Identify which cell holds the provided text, then report its [X, Y] central coordinate. 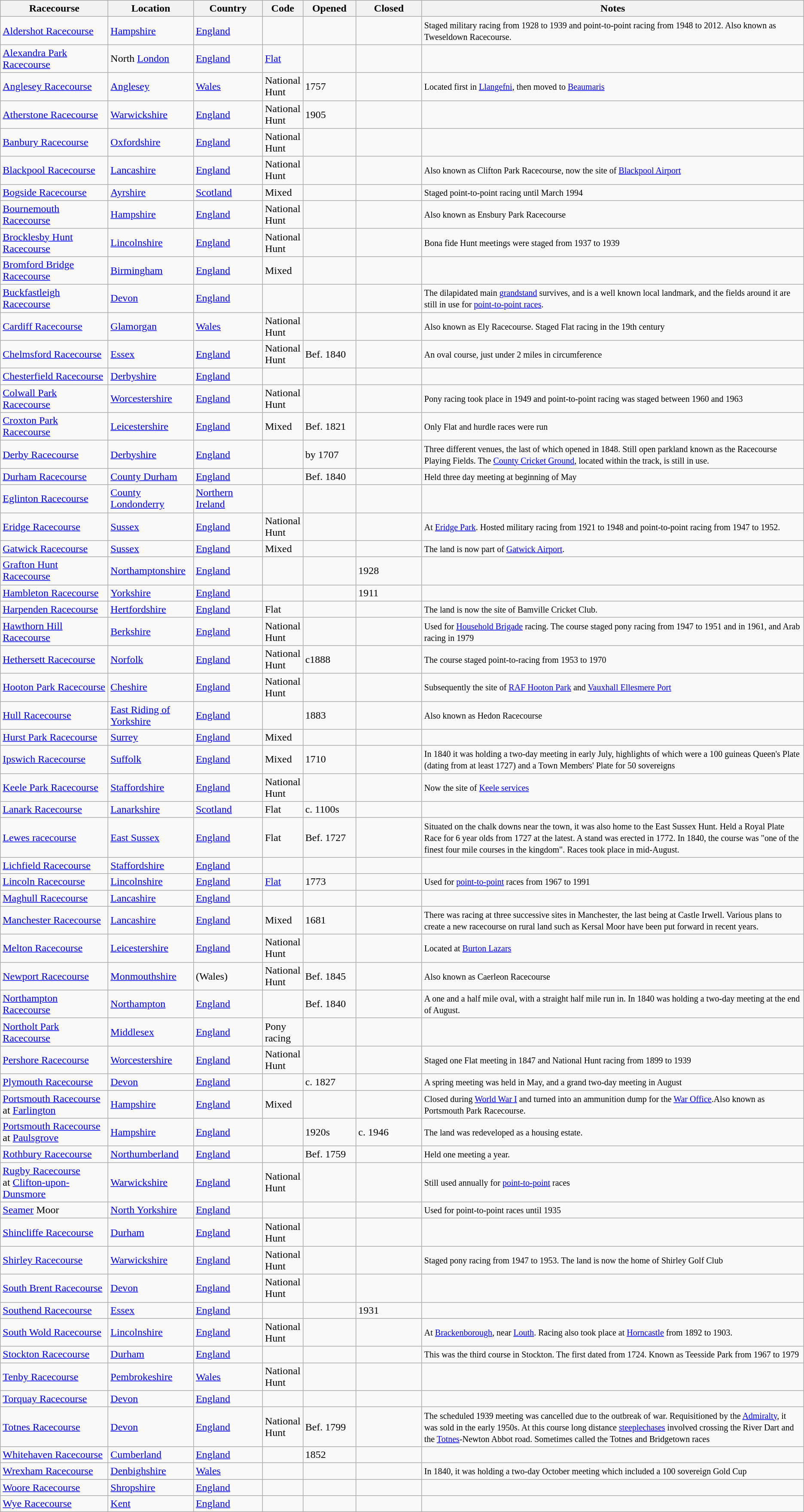
Norfolk [151, 659]
Suffolk [151, 760]
Chesterfield Racecourse [54, 376]
Bef. 1759 [329, 1154]
Northampton Racecourse [54, 1004]
Hawthorn Hill Racecourse [54, 631]
Opened [329, 9]
Bef. 1845 [329, 976]
Used for point-to-point races until 1935 [612, 1210]
1773 [329, 882]
The land is now the site of Bamville Cricket Club. [612, 609]
by 1707 [329, 454]
c. 1100s [329, 810]
Hull Racecourse [54, 715]
Anglesey [151, 87]
Grafton Hunt Racecourse [54, 571]
Bona fide Hunt meetings were staged from 1937 to 1939 [612, 242]
1911 [389, 593]
At Eridge Park. Hosted military racing from 1921 to 1948 and point-to-point racing from 1947 to 1952. [612, 526]
Birmingham [151, 270]
Staged military racing from 1928 to 1939 and point-to-point racing from 1948 to 2012. Also known as Tweseldown Racecourse. [612, 31]
c. 1827 [329, 1082]
Woore Racecourse [54, 1488]
Bromford Bridge Racecourse [54, 270]
County Londonderry [151, 499]
Melton Racecourse [54, 948]
Racecourse [54, 9]
Buckfastleigh Racecourse [54, 298]
Tenby Racecourse [54, 1376]
Lichfield Racecourse [54, 865]
Eridge Racecourse [54, 526]
The course staged point-to-racing from 1953 to 1970 [612, 659]
A one and a half mile oval, with a straight half mile run in. In 1840 was holding a two-day meeting at the end of August. [612, 1004]
Located first in Llangefni, then moved to Beaumaris [612, 87]
Staged pony racing from 1947 to 1953. The land is now the home of Shirley Golf Club [612, 1260]
Lewes racecourse [54, 838]
Cardiff Racecourse [54, 326]
Derby Racecourse [54, 454]
1928 [389, 571]
Closed [389, 9]
Colwall Park Racecourse [54, 398]
Held one meeting a year. [612, 1154]
Country [228, 9]
Kent [151, 1504]
Pershore Racecourse [54, 1060]
Denbighshire [151, 1471]
Portsmouth Racecourseat Paulsgrove [54, 1132]
1883 [329, 715]
South Brent Racecourse [54, 1288]
Pony racing took place in 1949 and point-to-point racing was staged between 1960 and 1963 [612, 398]
North London [151, 58]
Eglinton Racecourse [54, 499]
Lanark Racecourse [54, 810]
Used for Household Brigade racing. The course staged pony racing from 1947 to 1951 and in 1961, and Arab racing in 1979 [612, 631]
Subsequently the site of RAF Hooton Park and Vauxhall Ellesmere Port [612, 687]
(Wales) [228, 976]
Now the site of Keele services [612, 787]
The land was redeveloped as a housing estate. [612, 1132]
Hurst Park Racecourse [54, 738]
Whitehaven Racecourse [54, 1454]
North Yorkshire [151, 1210]
Staged point-to-point racing until March 1994 [612, 192]
Northumberland [151, 1154]
Northolt Park Racecourse [54, 1032]
Glamorgan [151, 326]
Northampton [151, 1004]
Cumberland [151, 1454]
Aldershot Racecourse [54, 31]
Notes [612, 9]
Southend Racecourse [54, 1310]
Hethersett Racecourse [54, 659]
Bef. 1821 [329, 427]
Torquay Racecourse [54, 1399]
Banbury Racecourse [54, 143]
Located at Burton Lazars [612, 948]
Bournemouth Racecourse [54, 215]
The dilapidated main grandstand survives, and is a well known local landmark, and the fields around it are still in use for point-to-point races. [612, 298]
Northamptonshire [151, 571]
Chelmsford Racecourse [54, 355]
Also known as Ely Racecourse. Staged Flat racing in the 19th century [612, 326]
Maghull Racecourse [54, 898]
Cheshire [151, 687]
Atherstone Racecourse [54, 114]
East Sussex [151, 838]
Harpenden Racecourse [54, 609]
1757 [329, 87]
Held three day meeting at beginning of May [612, 477]
Oxfordshire [151, 143]
Closed during World War I and turned into an ammunition dump for the War Office.Also known as Portsmouth Park Racecourse. [612, 1104]
1920s [329, 1132]
Gatwick Racecourse [54, 549]
Croxton Park Racecourse [54, 427]
Northern Ireland [228, 499]
Pembrokeshire [151, 1376]
Also known as Caerleon Racecourse [612, 976]
Lincoln Racecourse [54, 882]
1905 [329, 114]
Stockton Racecourse [54, 1354]
Also known as Clifton Park Racecourse, now the site of Blackpool Airport [612, 170]
An oval course, just under 2 miles in circumference [612, 355]
Berkshire [151, 631]
This was the third course in Stockton. The first dated from 1724. Known as Teesside Park from 1967 to 1979 [612, 1354]
Wrexham Racecourse [54, 1471]
Still used annually for point-to-point races [612, 1182]
Seamer Moor [54, 1210]
Also known as Ensbury Park Racecourse [612, 215]
Staged one Flat meeting in 1847 and National Hunt racing from 1899 to 1939 [612, 1060]
Durham Racecourse [54, 477]
A spring meeting was held in May, and a grand two-day meeting in August [612, 1082]
South Wold Racecourse [54, 1333]
1710 [329, 760]
Middlesex [151, 1032]
Portsmouth Racecourseat Farlington [54, 1104]
Rugby Racecourseat Clifton-upon-Dunsmore [54, 1182]
Also known as Hedon Racecourse [612, 715]
Shincliffe Racecourse [54, 1232]
Newport Racecourse [54, 976]
Shirley Racecourse [54, 1260]
Blackpool Racecourse [54, 170]
Totnes Racecourse [54, 1427]
Bef. 1727 [329, 838]
Hambleton Racecourse [54, 593]
Surrey [151, 738]
Used for point-to-point races from 1967 to 1991 [612, 882]
East Riding of Yorkshire [151, 715]
Alexandra Park Racecourse [54, 58]
c1888 [329, 659]
Only Flat and hurdle races were run [612, 427]
1931 [389, 1310]
Hooton Park Racecourse [54, 687]
Bef. 1799 [329, 1427]
Plymouth Racecourse [54, 1082]
Anglesey Racecourse [54, 87]
Pony racing [283, 1032]
In 1840, it was holding a two-day October meeting which included a 100 sovereign Gold Cup [612, 1471]
County Durham [151, 477]
Hertfordshire [151, 609]
Yorkshire [151, 593]
1681 [329, 920]
Ayrshire [151, 192]
Manchester Racecourse [54, 920]
1852 [329, 1454]
The land is now part of Gatwick Airport. [612, 549]
Code [283, 9]
Lanarkshire [151, 810]
Shropshire [151, 1488]
Bogside Racecourse [54, 192]
At Brackenborough, near Louth. Racing also took place at Horncastle from 1892 to 1903. [612, 1333]
Brocklesby Hunt Racecourse [54, 242]
Wye Racecourse [54, 1504]
Monmouthshire [151, 976]
Rothbury Racecourse [54, 1154]
c. 1946 [389, 1132]
Ipswich Racecourse [54, 760]
Location [151, 9]
Keele Park Racecourse [54, 787]
